Identify which cell holds the provided text, then report its (x, y) central coordinate. 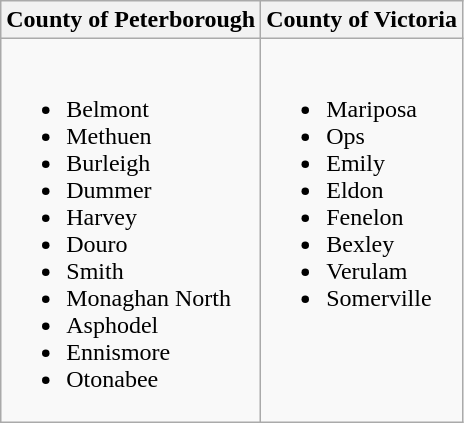
BelmontMethuenBurleighDummerHarveyDouroSmithMonaghan NorthAsphodelEnnismoreOtonabee (131, 230)
County of Victoria (362, 20)
MariposaOpsEmilyEldonFenelonBexleyVerulamSomerville (362, 230)
County of Peterborough (131, 20)
